For the text-containing cell, return its midpoint in [x, y] coordinate format. 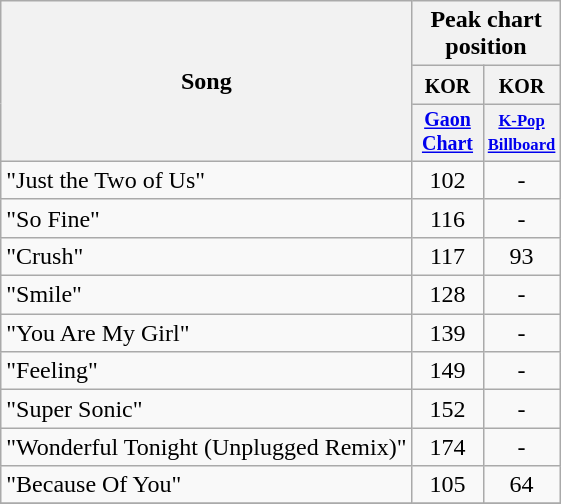
64 [522, 485]
105 [448, 485]
Gaon Chart [448, 132]
"Because Of You" [206, 485]
"Wonderful Tonight (Unplugged Remix)" [206, 447]
128 [448, 295]
149 [448, 371]
152 [448, 409]
174 [448, 447]
117 [448, 256]
K-Pop Billboard [522, 132]
"You Are My Girl" [206, 333]
93 [522, 256]
"Super Sonic" [206, 409]
Peak chart position [486, 34]
"Feeling" [206, 371]
139 [448, 333]
"So Fine" [206, 218]
"Smile" [206, 295]
Song [206, 82]
"Crush" [206, 256]
116 [448, 218]
"Just the Two of Us" [206, 180]
102 [448, 180]
